Output the (x, y) coordinate of the center of the cell containing the given text.  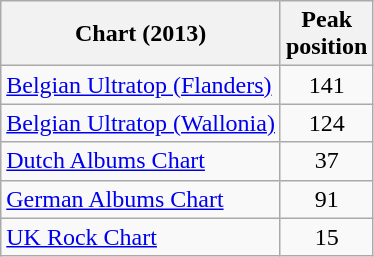
Dutch Albums Chart (141, 161)
Belgian Ultratop (Wallonia) (141, 123)
91 (326, 199)
15 (326, 237)
141 (326, 85)
Peakposition (326, 34)
German Albums Chart (141, 199)
124 (326, 123)
Belgian Ultratop (Flanders) (141, 85)
Chart (2013) (141, 34)
37 (326, 161)
UK Rock Chart (141, 237)
